Locate the cell with the specified text and output its (x, y) center coordinate. 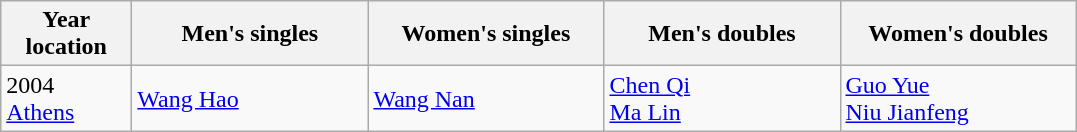
Guo Yue Niu Jianfeng (958, 98)
Wang Hao (250, 98)
Women's singles (486, 34)
Men's doubles (722, 34)
Wang Nan (486, 98)
Women's doubles (958, 34)
Chen Qi Ma Lin (722, 98)
2004 Athens (66, 98)
Year location (66, 34)
Men's singles (250, 34)
